For the text-containing cell, return its midpoint in (x, y) coordinate format. 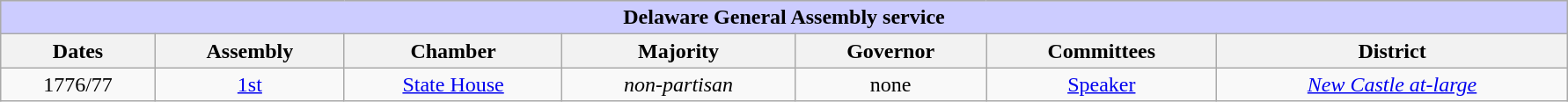
non-partisan (679, 84)
none (890, 84)
1776/77 (78, 84)
Assembly (250, 51)
Majority (679, 51)
District (1392, 51)
Dates (78, 51)
1st (250, 84)
Chamber (453, 51)
Speaker (1102, 84)
Committees (1102, 51)
State House (453, 84)
Governor (890, 51)
New Castle at-large (1392, 84)
Delaware General Assembly service (785, 18)
